Provide the [x, y] coordinate of the cell's center where the given text is located.  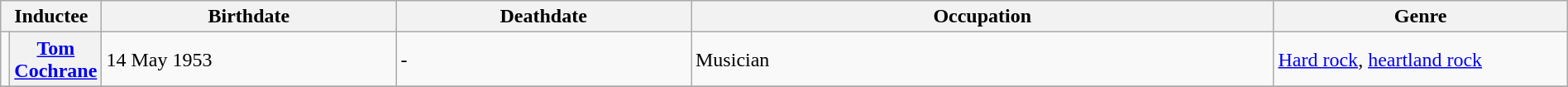
Deathdate [544, 17]
Occupation [982, 17]
Birthdate [249, 17]
Musician [982, 60]
Hard rock, heartland rock [1421, 60]
Genre [1421, 17]
- [544, 60]
Inductee [51, 17]
14 May 1953 [249, 60]
Tom Cochrane [56, 60]
